Determine the (X, Y) coordinate at the center of the cell enclosing the given text.  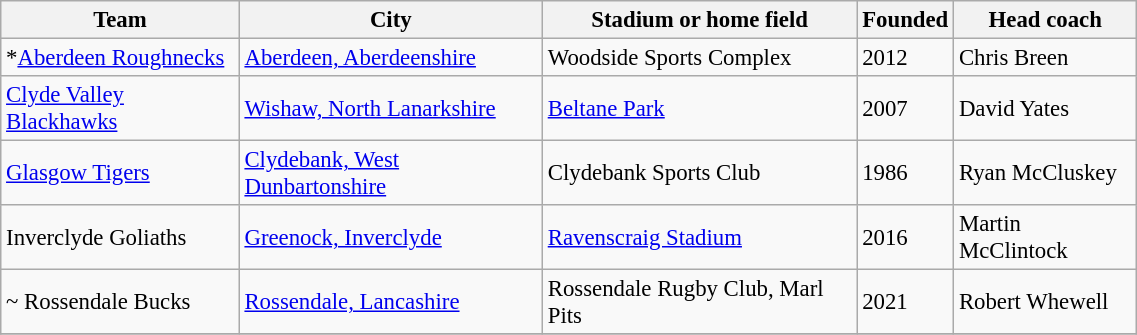
Beltane Park (699, 108)
Wishaw, North Lanarkshire (390, 108)
Clyde Valley Blackhawks (120, 108)
Aberdeen, Aberdeenshire (390, 58)
~ Rossendale Bucks (120, 302)
Founded (906, 20)
*Aberdeen Roughnecks (120, 58)
Greenock, Inverclyde (390, 238)
2016 (906, 238)
Stadium or home field (699, 20)
Clydebank, West Dunbartonshire (390, 174)
Team (120, 20)
City (390, 20)
2012 (906, 58)
Ryan McCluskey (1046, 174)
Rossendale Rugby Club, Marl Pits (699, 302)
Ravenscraig Stadium (699, 238)
Head coach (1046, 20)
Robert Whewell (1046, 302)
2021 (906, 302)
Clydebank Sports Club (699, 174)
Chris Breen (1046, 58)
Woodside Sports Complex (699, 58)
Martin McClintock (1046, 238)
2007 (906, 108)
Glasgow Tigers (120, 174)
David Yates (1046, 108)
Rossendale, Lancashire (390, 302)
Inverclyde Goliaths (120, 238)
1986 (906, 174)
